Locate the cell with the specified text and output its [x, y] center coordinate. 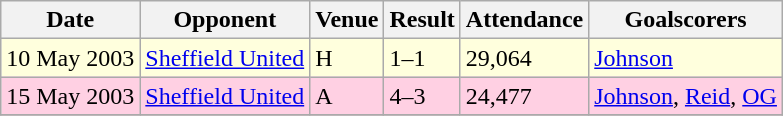
24,477 [524, 96]
Goalscorers [686, 20]
15 May 2003 [70, 96]
29,064 [524, 58]
Venue [347, 20]
A [347, 96]
4–3 [422, 96]
1–1 [422, 58]
Johnson [686, 58]
Johnson, Reid, OG [686, 96]
10 May 2003 [70, 58]
Result [422, 20]
H [347, 58]
Date [70, 20]
Attendance [524, 20]
Opponent [225, 20]
